Provide the (x, y) coordinate of the cell's center where the given text is located.  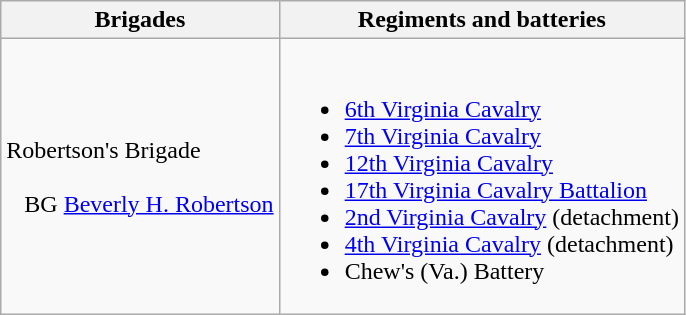
Regiments and batteries (482, 20)
Robertson's Brigade BG Beverly H. Robertson (140, 176)
Brigades (140, 20)
